Locate the cell with the specified text and output its [x, y] center coordinate. 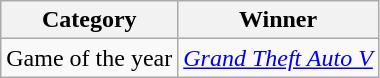
Winner [278, 20]
Game of the year [90, 58]
Grand Theft Auto V [278, 58]
Category [90, 20]
